Return the (X, Y) coordinate for the center point of the cell that contains the specified text.  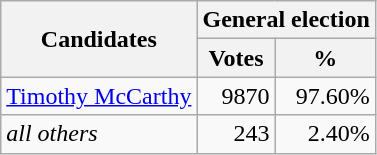
Votes (236, 58)
243 (236, 134)
9870 (236, 96)
2.40% (325, 134)
97.60% (325, 96)
% (325, 58)
General election (286, 20)
all others (99, 134)
Candidates (99, 39)
Timothy McCarthy (99, 96)
